Return the (X, Y) coordinate for the center point of the cell that contains the specified text.  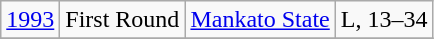
First Round (122, 20)
Mankato State (260, 20)
L, 13–34 (384, 20)
1993 (30, 20)
